Return (x, y) of the center of cell containing provided text 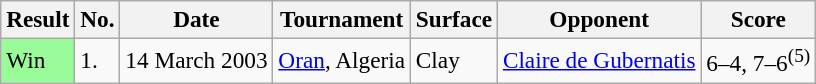
Oran, Algeria (342, 60)
Clay (454, 60)
6–4, 7–6(5) (758, 60)
Tournament (342, 19)
Opponent (598, 19)
14 March 2003 (196, 60)
No. (98, 19)
Result (38, 19)
1. (98, 60)
Surface (454, 19)
Date (196, 19)
Claire de Gubernatis (598, 60)
Score (758, 19)
Win (38, 60)
